Locate the cell with the specified text and output its (X, Y) center coordinate. 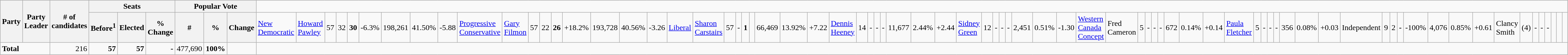
Howard Pawley (310, 27)
22 (545, 27)
Dennis Heeney (843, 27)
+0.14 (1214, 27)
100% (215, 49)
0.51% (1044, 27)
0.14% (1191, 27)
198,261 (396, 27)
(4) (1526, 27)
477,690 (190, 49)
40.56% (633, 27)
+7.22 (818, 27)
Elected (132, 27)
Western Canada Concept (1091, 27)
-6.3% (370, 27)
0.85% (1461, 27)
66,469 (767, 27)
Party Leader (36, 21)
# ofcandidates (69, 21)
Party (11, 21)
+0.03 (1329, 27)
11,677 (899, 27)
1 (746, 27)
0.08% (1306, 27)
Paula Fletcher (1239, 27)
Seats (132, 6)
-1.30 (1066, 27)
# (190, 27)
-3.26 (657, 27)
193,728 (605, 27)
+0.61 (1484, 27)
41.50% (424, 27)
% (215, 27)
Popular Vote (215, 6)
Sidney Green (969, 27)
Independent (1361, 27)
Gary Filmon (515, 27)
4,076 (1438, 27)
Progressive Conservative (480, 27)
30 (353, 27)
2 (1393, 27)
216 (69, 49)
Fred Cameron (1121, 27)
2.44% (923, 27)
12 (987, 27)
Sharon Carstairs (708, 27)
14 (862, 27)
Before1 (103, 27)
+2.44 (946, 27)
Clancy Smith (1507, 27)
13.92% (794, 27)
-100% (1415, 27)
356 (1287, 27)
672 (1171, 27)
Change (241, 27)
New Democratic (276, 27)
+18.2% (576, 27)
32 (342, 27)
-5.88 (448, 27)
Total (25, 49)
% Change (161, 27)
26 (557, 27)
9 (1386, 27)
2,451 (1022, 27)
Liberal (680, 27)
